From the cell containing the given text, extract its center point as [x, y] coordinate. 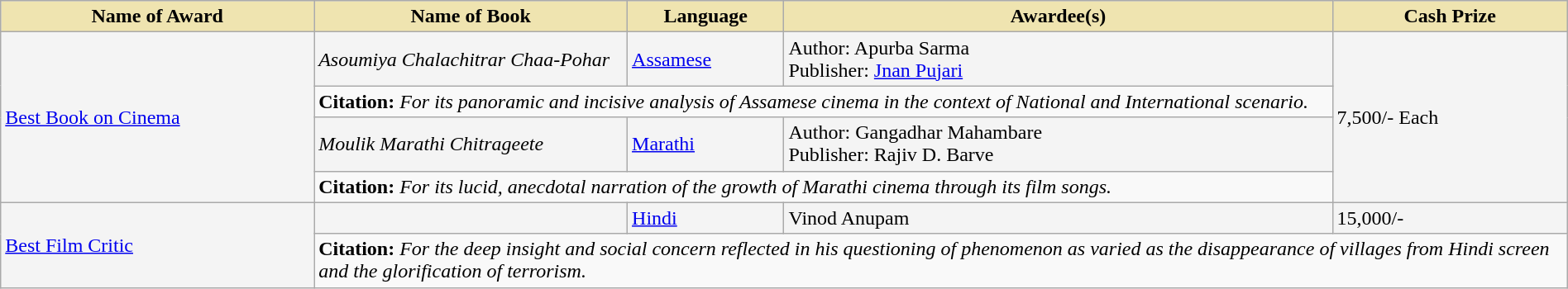
Awardee(s) [1059, 17]
Asoumiya Chalachitrar Chaa-Pohar [471, 59]
7,500/- Each [1450, 117]
15,000/- [1450, 218]
Cash Prize [1450, 17]
Assamese [706, 59]
Best Book on Cinema [157, 117]
Moulik Marathi Chitrageete [471, 144]
Author: Apurba SarmaPublisher: Jnan Pujari [1059, 59]
Name of Book [471, 17]
Citation: For its panoramic and incisive analysis of Assamese cinema in the context of National and International scenario. [824, 102]
Marathi [706, 144]
Best Film Critic [157, 244]
Author: Gangadhar MahambarePublisher: Rajiv D. Barve [1059, 144]
Name of Award [157, 17]
Hindi [706, 218]
Vinod Anupam [1059, 218]
Citation: For its lucid, anecdotal narration of the growth of Marathi cinema through its film songs. [824, 187]
Language [706, 17]
